Output the [X, Y] coordinate of the center of the cell containing the given text.  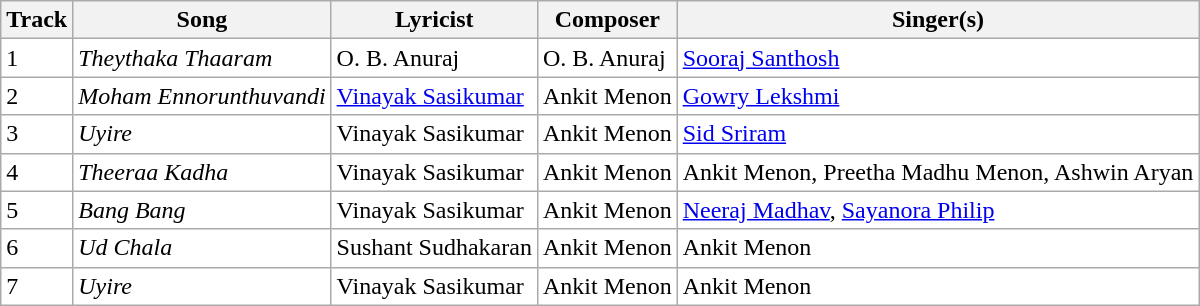
Moham Ennorunthuvandi [202, 96]
Composer [607, 20]
Ankit Menon, Preetha Madhu Menon, Ashwin Aryan [938, 172]
7 [37, 286]
1 [37, 58]
4 [37, 172]
Lyricist [434, 20]
6 [37, 248]
Singer(s) [938, 20]
2 [37, 96]
3 [37, 134]
Sushant Sudhakaran [434, 248]
Gowry Lekshmi [938, 96]
Bang Bang [202, 210]
Track [37, 20]
5 [37, 210]
Sid Sriram [938, 134]
Sooraj Santhosh [938, 58]
Theeraa Kadha [202, 172]
Theythaka Thaaram [202, 58]
Song [202, 20]
Neeraj Madhav, Sayanora Philip [938, 210]
Ud Chala [202, 248]
